Return the [x, y] coordinate for the center point of the cell that contains the specified text.  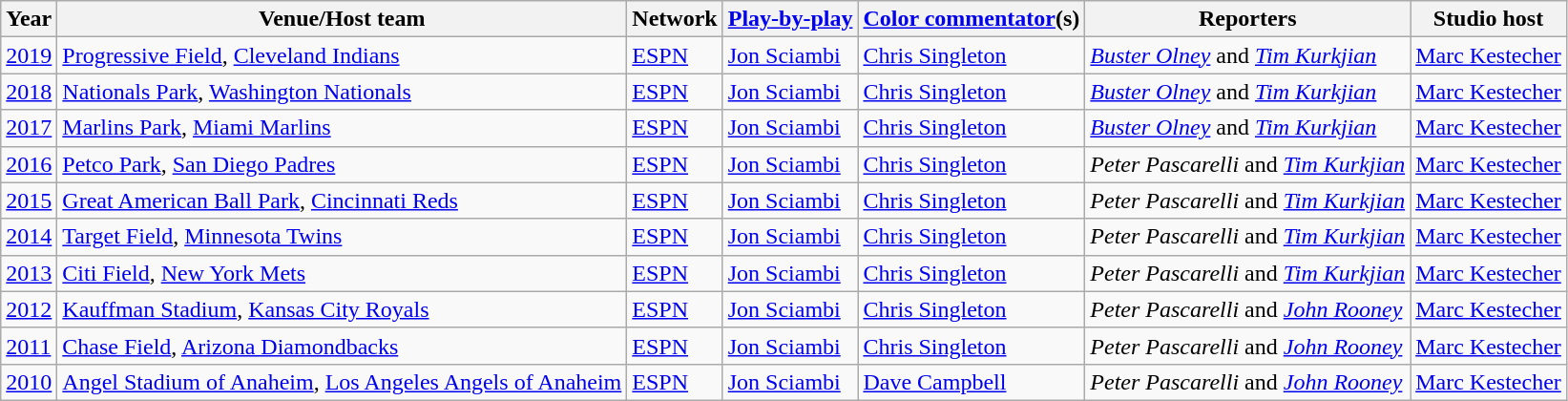
Year [29, 19]
2010 [29, 382]
2019 [29, 55]
Dave Campbell [972, 382]
Petco Park, San Diego Padres [342, 164]
Marlins Park, Miami Marlins [342, 128]
Great American Ball Park, Cincinnati Reds [342, 200]
Nationals Park, Washington Nationals [342, 92]
Venue/Host team [342, 19]
Reporters [1248, 19]
Color commentator(s) [972, 19]
2013 [29, 273]
Play-by-play [790, 19]
2017 [29, 128]
2018 [29, 92]
2012 [29, 309]
2016 [29, 164]
Target Field, Minnesota Twins [342, 237]
Angel Stadium of Anaheim, Los Angeles Angels of Anaheim [342, 382]
2015 [29, 200]
Chase Field, Arizona Diamondbacks [342, 346]
Network [675, 19]
Kauffman Stadium, Kansas City Royals [342, 309]
2014 [29, 237]
Studio host [1489, 19]
2011 [29, 346]
Progressive Field, Cleveland Indians [342, 55]
Citi Field, New York Mets [342, 273]
